Return (x, y) of the center of cell containing provided text 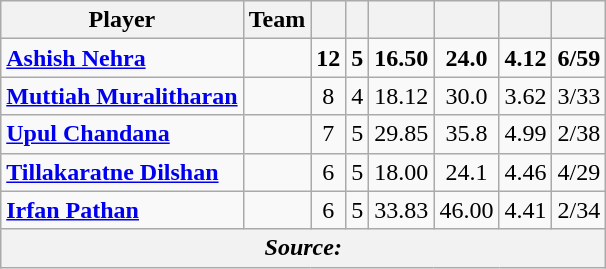
18.00 (402, 172)
33.83 (402, 210)
29.85 (402, 134)
Muttiah Muralitharan (122, 96)
3/33 (579, 96)
2/34 (579, 210)
7 (328, 134)
Ashish Nehra (122, 58)
35.8 (466, 134)
3.62 (526, 96)
30.0 (466, 96)
Team (277, 20)
6/59 (579, 58)
4.12 (526, 58)
Irfan Pathan (122, 210)
Player (122, 20)
4.46 (526, 172)
24.1 (466, 172)
Source: (304, 248)
4 (358, 96)
12 (328, 58)
4/29 (579, 172)
24.0 (466, 58)
16.50 (402, 58)
Tillakaratne Dilshan (122, 172)
8 (328, 96)
18.12 (402, 96)
4.41 (526, 210)
4.99 (526, 134)
46.00 (466, 210)
Upul Chandana (122, 134)
2/38 (579, 134)
